Scan for the cell matching the given text and deliver its [X, Y] coordinate at center. 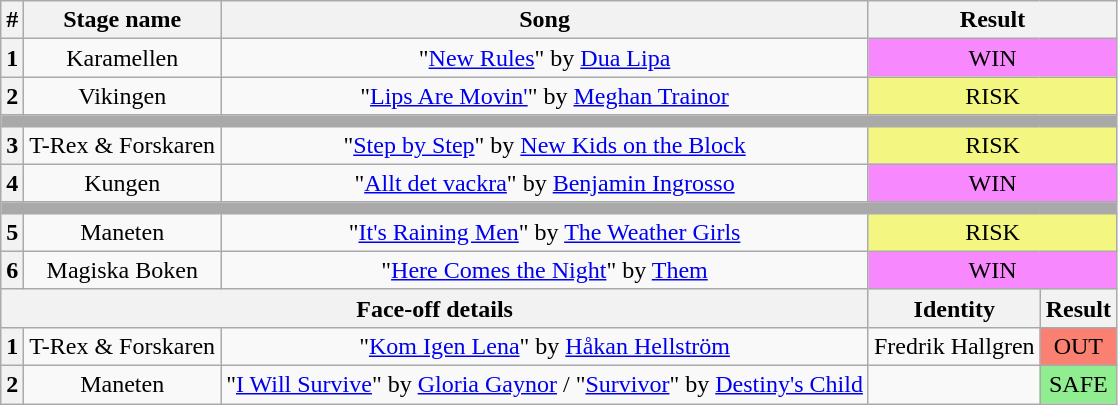
Song [545, 20]
4 [12, 183]
Kungen [122, 183]
# [12, 20]
Karamellen [122, 58]
5 [12, 232]
"Here Comes the Night" by Them [545, 270]
Magiska Boken [122, 270]
Vikingen [122, 96]
"Allt det vackra" by Benjamin Ingrosso [545, 183]
"Kom Igen Lena" by Håkan Hellström [545, 346]
6 [12, 270]
Fredrik Hallgren [954, 346]
"I Will Survive" by Gloria Gaynor / "Survivor" by Destiny's Child [545, 384]
"New Rules" by Dua Lipa [545, 58]
3 [12, 145]
Identity [954, 308]
SAFE [1078, 384]
"Lips Are Movin'" by Meghan Trainor [545, 96]
"It's Raining Men" by The Weather Girls [545, 232]
"Step by Step" by New Kids on the Block [545, 145]
Face-off details [435, 308]
Stage name [122, 20]
OUT [1078, 346]
